Determine the [x, y] coordinate at the center of the cell enclosing the given text.  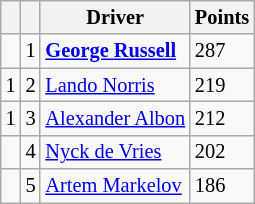
Points [222, 17]
Artem Markelov [115, 186]
Driver [115, 17]
5 [31, 186]
212 [222, 118]
4 [31, 152]
Alexander Albon [115, 118]
Lando Norris [115, 85]
Nyck de Vries [115, 152]
219 [222, 85]
3 [31, 118]
186 [222, 186]
202 [222, 152]
George Russell [115, 51]
287 [222, 51]
2 [31, 85]
